For the text-containing cell, return its midpoint in [X, Y] coordinate format. 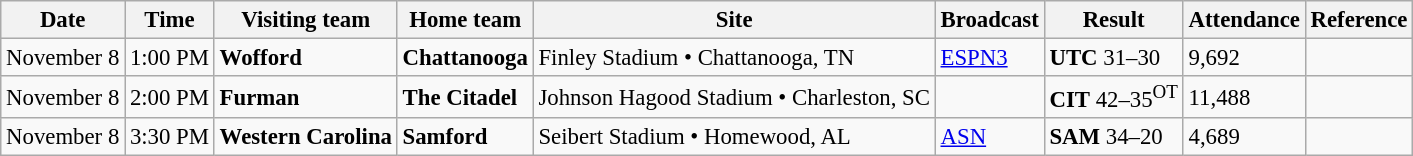
ASN [990, 137]
CIT 42–35OT [1114, 97]
Time [170, 20]
11,488 [1244, 97]
Attendance [1244, 20]
Wofford [306, 58]
Johnson Hagood Stadium • Charleston, SC [734, 97]
Furman [306, 97]
ESPN3 [990, 58]
Date [63, 20]
Chattanooga [465, 58]
Samford [465, 137]
The Citadel [465, 97]
1:00 PM [170, 58]
Finley Stadium • Chattanooga, TN [734, 58]
SAM 34–20 [1114, 137]
3:30 PM [170, 137]
Seibert Stadium • Homewood, AL [734, 137]
Visiting team [306, 20]
4,689 [1244, 137]
Site [734, 20]
Result [1114, 20]
Home team [465, 20]
2:00 PM [170, 97]
9,692 [1244, 58]
Broadcast [990, 20]
Reference [1359, 20]
UTC 31–30 [1114, 58]
Western Carolina [306, 137]
